Provide the (X, Y) coordinate of the cell's center where the given text is located.  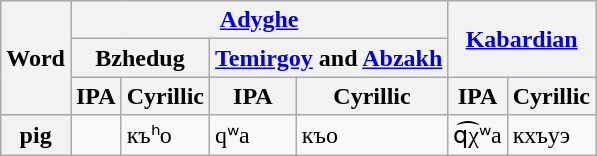
qʷa (254, 135)
Bzhedug (140, 58)
pig (36, 135)
къʰо (165, 135)
Word (36, 58)
q͡χʷa (478, 135)
къо (372, 135)
Temirgoy and Abzakh (329, 58)
Kabardian (522, 39)
Adyghe (258, 20)
кхъуэ (551, 135)
